Scan for the cell matching the given text and deliver its (x, y) coordinate at center. 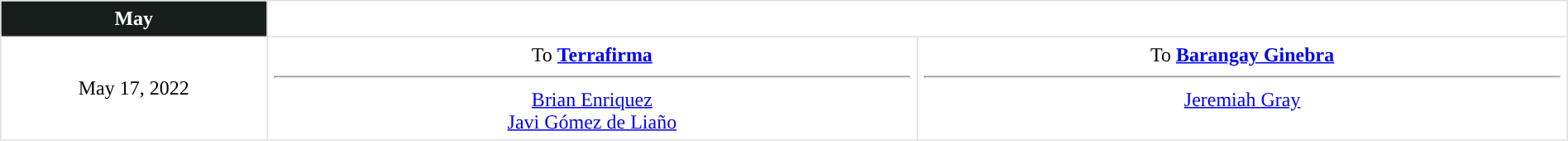
May (134, 19)
May 17, 2022 (134, 88)
To Barangay GinebraJeremiah Gray (1242, 88)
To TerrafirmaBrian EnriquezJavi Gómez de Liaño (592, 88)
